Search for the cell housing the specified text and yield its [x, y] center coordinate. 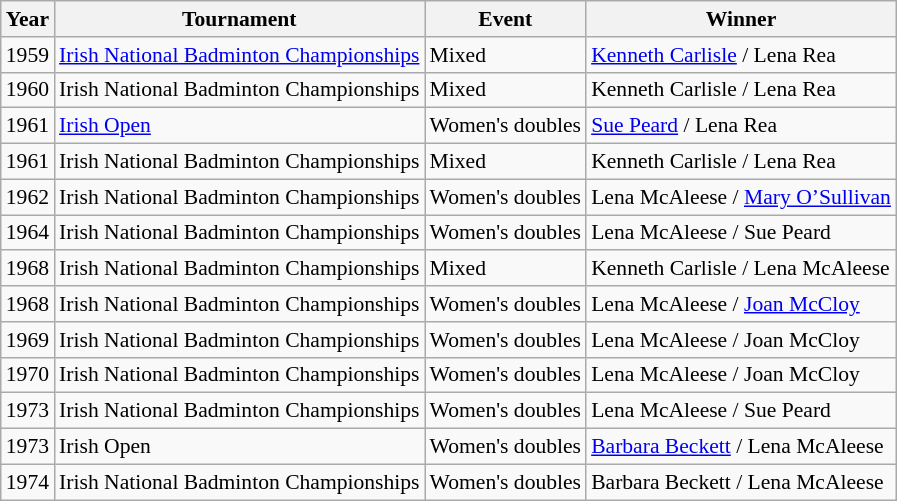
1964 [28, 233]
Year [28, 19]
1962 [28, 197]
Winner [741, 19]
Kenneth Carlisle / Lena McAleese [741, 269]
Lena McAleese / Mary O’Sullivan [741, 197]
1974 [28, 482]
Event [506, 19]
Sue Peard / Lena Rea [741, 126]
1970 [28, 375]
1960 [28, 90]
1969 [28, 340]
Tournament [239, 19]
1959 [28, 55]
